Extract the [X, Y] coordinate from the center of the cell holding the provided text.  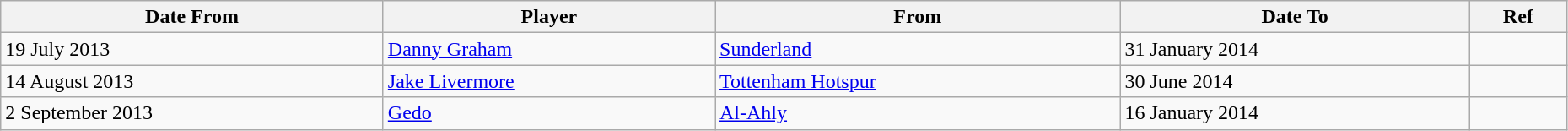
Date From [192, 17]
Jake Livermore [548, 81]
Player [548, 17]
16 January 2014 [1295, 113]
Ref [1518, 17]
14 August 2013 [192, 81]
Gedo [548, 113]
Sunderland [918, 49]
19 July 2013 [192, 49]
Tottenham Hotspur [918, 81]
31 January 2014 [1295, 49]
30 June 2014 [1295, 81]
Al-Ahly [918, 113]
From [918, 17]
Date To [1295, 17]
2 September 2013 [192, 113]
Danny Graham [548, 49]
